From the cell containing the given text, extract its center point as (x, y) coordinate. 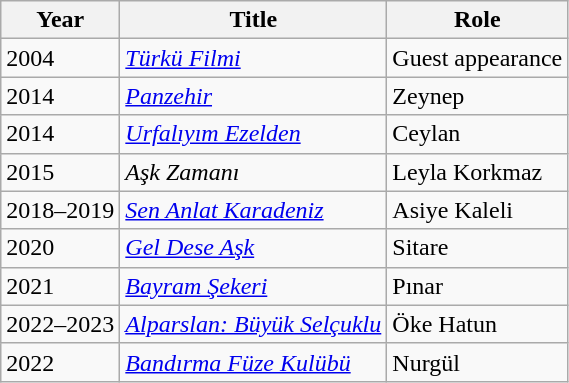
Alparslan: Büyük Selçuklu (254, 324)
2022–2023 (60, 324)
Sitare (478, 248)
2021 (60, 286)
2020 (60, 248)
Aşk Zamanı (254, 172)
Year (60, 20)
Title (254, 20)
Öke Hatun (478, 324)
Pınar (478, 286)
Guest appearance (478, 58)
Türkü Filmi (254, 58)
Asiye Kaleli (478, 210)
Sen Anlat Karadeniz (254, 210)
Bandırma Füze Kulübü (254, 362)
Gel Dese Aşk (254, 248)
2004 (60, 58)
2018–2019 (60, 210)
2015 (60, 172)
Urfalıyım Ezelden (254, 134)
Zeynep (478, 96)
Ceylan (478, 134)
Bayram Şekeri (254, 286)
Nurgül (478, 362)
Panzehir (254, 96)
2022 (60, 362)
Leyla Korkmaz (478, 172)
Role (478, 20)
